For the text-containing cell, return its midpoint in [X, Y] coordinate format. 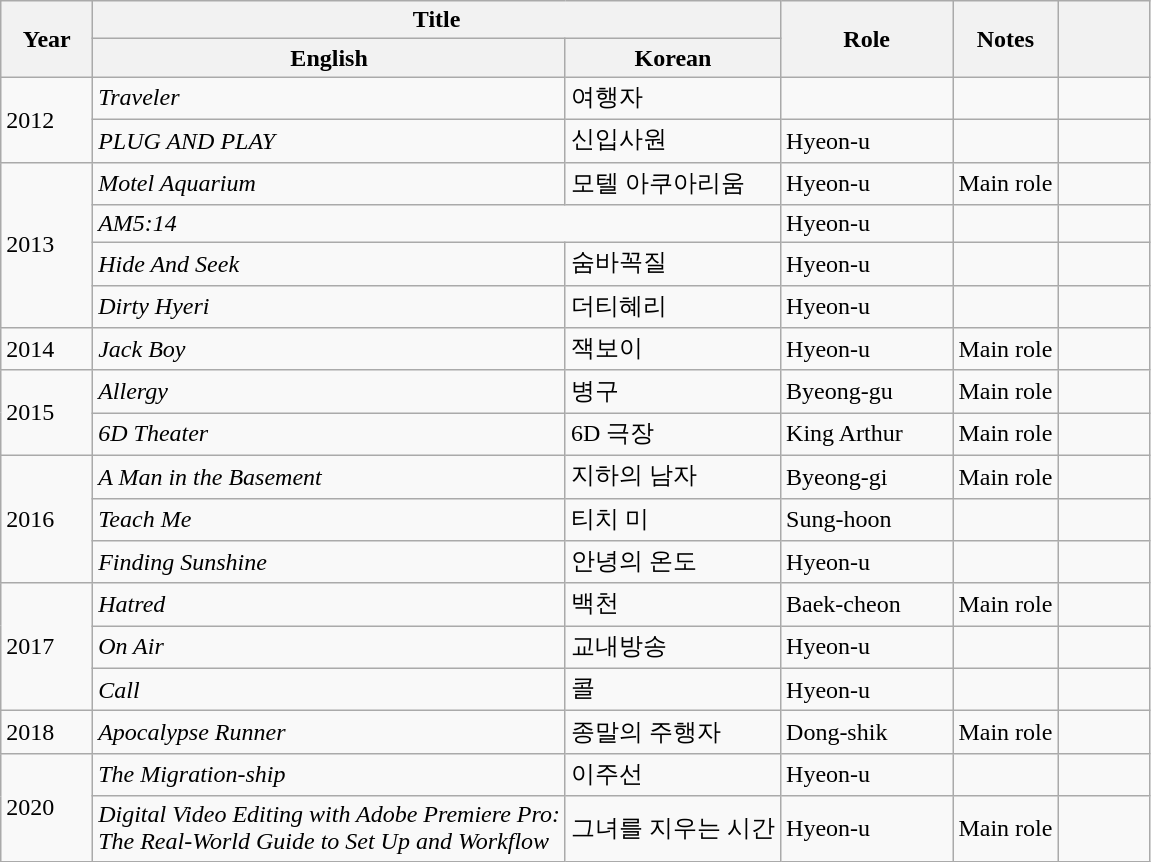
Finding Sunshine [330, 562]
2014 [47, 350]
6D 극장 [672, 434]
Teach Me [330, 520]
Motel Aquarium [330, 184]
콜 [672, 690]
숨바꼭질 [672, 264]
지하의 남자 [672, 476]
신입사원 [672, 140]
안녕의 온도 [672, 562]
Apocalypse Runner [330, 732]
Jack Boy [330, 350]
Digital Video Editing with Adobe Premiere Pro:The Real-World Guide to Set Up and Workflow [330, 828]
여행자 [672, 98]
Title [437, 20]
Allergy [330, 392]
On Air [330, 648]
2016 [47, 519]
Sung-hoon [867, 520]
The Migration-ship [330, 774]
Byeong-gi [867, 476]
Dong-shik [867, 732]
병구 [672, 392]
백천 [672, 604]
Baek-cheon [867, 604]
2012 [47, 120]
Hide And Seek [330, 264]
종말의 주행자 [672, 732]
2017 [47, 647]
A Man in the Basement [330, 476]
2013 [47, 245]
King Arthur [867, 434]
English [330, 58]
Call [330, 690]
AM5:14 [437, 224]
Dirty Hyeri [330, 306]
이주선 [672, 774]
그녀를 지우는 시간 [672, 828]
Traveler [330, 98]
잭보이 [672, 350]
2020 [47, 807]
Korean [672, 58]
2015 [47, 412]
Notes [1006, 39]
티치 미 [672, 520]
교내방송 [672, 648]
Year [47, 39]
6D Theater [330, 434]
2018 [47, 732]
PLUG AND PLAY [330, 140]
Role [867, 39]
Hatred [330, 604]
모텔 아쿠아리움 [672, 184]
더티혜리 [672, 306]
Byeong-gu [867, 392]
